Provide the (x, y) coordinate of the cell's center where the given text is located.  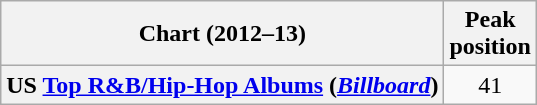
Chart (2012–13) (222, 34)
Peakposition (490, 34)
41 (490, 85)
US Top R&B/Hip-Hop Albums (Billboard) (222, 85)
